Detect which cell encompasses the target text, then output its [x, y] center coordinate. 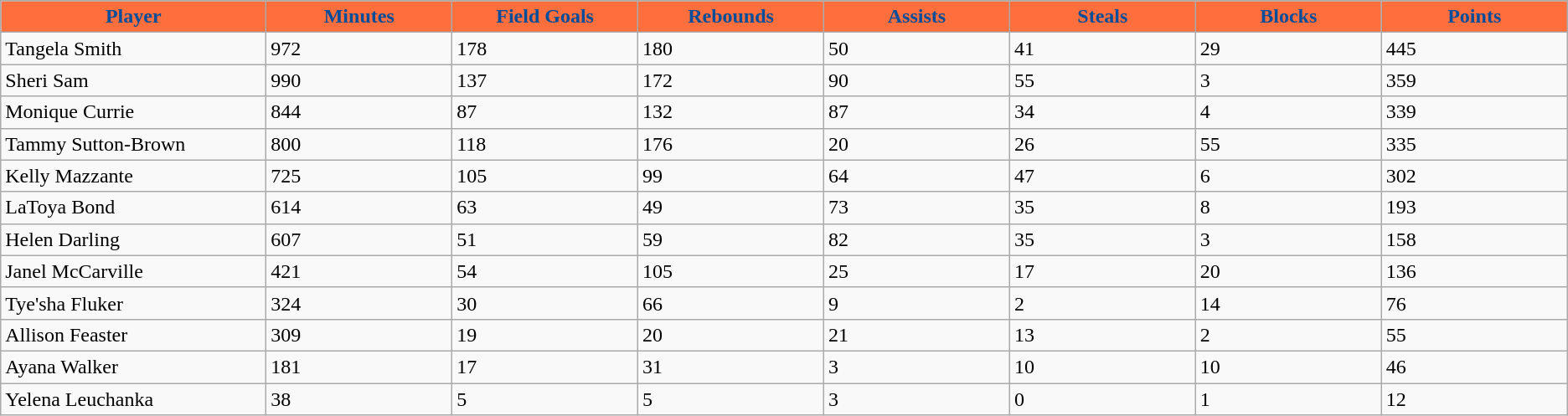
Ayana Walker [134, 367]
614 [359, 208]
Helen Darling [134, 239]
31 [731, 367]
178 [545, 49]
359 [1474, 80]
Kelly Mazzante [134, 176]
309 [359, 335]
13 [1102, 335]
Yelena Leuchanka [134, 399]
54 [545, 271]
Tammy Sutton-Brown [134, 144]
8 [1288, 208]
9 [916, 303]
Minutes [359, 17]
66 [731, 303]
844 [359, 112]
76 [1474, 303]
25 [916, 271]
118 [545, 144]
12 [1474, 399]
LaToya Bond [134, 208]
136 [1474, 271]
90 [916, 80]
181 [359, 367]
29 [1288, 49]
41 [1102, 49]
0 [1102, 399]
30 [545, 303]
158 [1474, 239]
132 [731, 112]
172 [731, 80]
339 [1474, 112]
1 [1288, 399]
176 [731, 144]
Field Goals [545, 17]
Blocks [1288, 17]
607 [359, 239]
82 [916, 239]
38 [359, 399]
73 [916, 208]
302 [1474, 176]
Assists [916, 17]
Allison Feaster [134, 335]
725 [359, 176]
64 [916, 176]
59 [731, 239]
335 [1474, 144]
14 [1288, 303]
34 [1102, 112]
Tangela Smith [134, 49]
445 [1474, 49]
49 [731, 208]
21 [916, 335]
47 [1102, 176]
50 [916, 49]
180 [731, 49]
193 [1474, 208]
19 [545, 335]
972 [359, 49]
137 [545, 80]
63 [545, 208]
Points [1474, 17]
46 [1474, 367]
324 [359, 303]
Janel McCarville [134, 271]
4 [1288, 112]
51 [545, 239]
26 [1102, 144]
990 [359, 80]
800 [359, 144]
99 [731, 176]
Tye'sha Fluker [134, 303]
Steals [1102, 17]
Sheri Sam [134, 80]
6 [1288, 176]
421 [359, 271]
Rebounds [731, 17]
Monique Currie [134, 112]
Player [134, 17]
